Pinpoint the cell where the given text exists, returning its [x, y] midpoint coordinate. 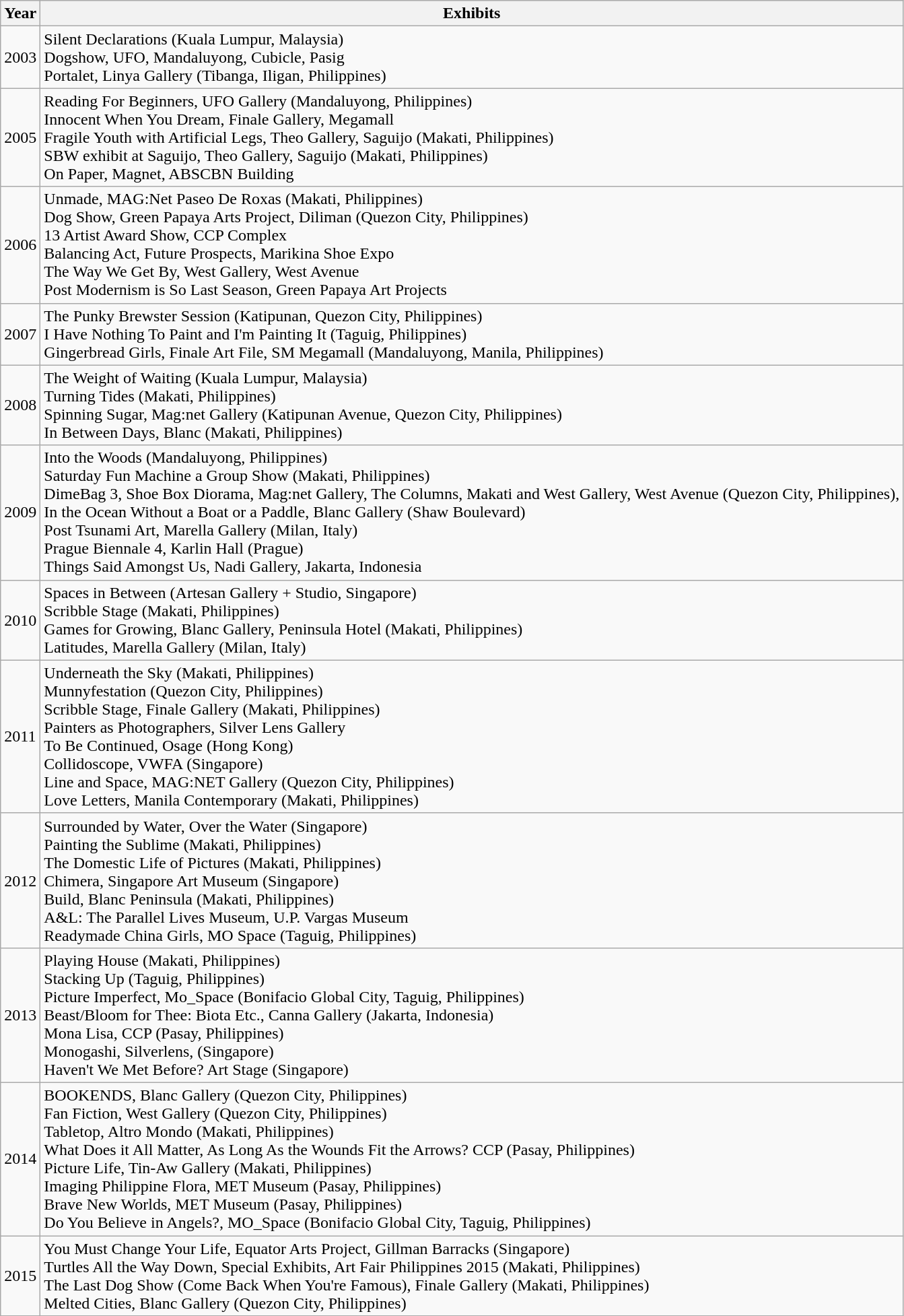
2013 [20, 1015]
2015 [20, 1276]
2010 [20, 620]
2006 [20, 245]
Silent Declarations (Kuala Lumpur, Malaysia)Dogshow, UFO, Mandaluyong, Cubicle, PasigPortalet, Linya Gallery (Tibanga, Iligan, Philippines) [472, 57]
2008 [20, 405]
2009 [20, 513]
2014 [20, 1158]
2003 [20, 57]
Exhibits [472, 13]
Year [20, 13]
2011 [20, 737]
2005 [20, 137]
2007 [20, 334]
2012 [20, 880]
